Locate the cell with the specified text and output its [x, y] center coordinate. 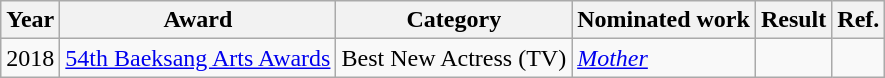
54th Baeksang Arts Awards [198, 58]
Result [793, 20]
2018 [30, 58]
Best New Actress (TV) [454, 58]
Ref. [858, 20]
Award [198, 20]
Category [454, 20]
Mother [664, 58]
Year [30, 20]
Nominated work [664, 20]
